Extract the (X, Y) coordinate from the center of the cell holding the provided text.  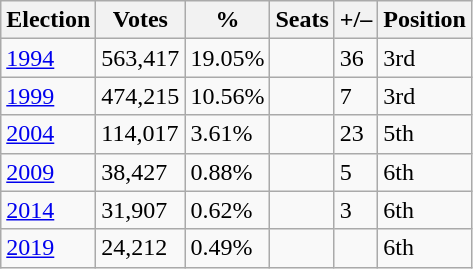
2004 (48, 134)
38,427 (140, 172)
Election (48, 20)
36 (356, 58)
5 (356, 172)
563,417 (140, 58)
24,212 (140, 248)
474,215 (140, 96)
1994 (48, 58)
5th (425, 134)
23 (356, 134)
Votes (140, 20)
3.61% (228, 134)
% (228, 20)
31,907 (140, 210)
2009 (48, 172)
7 (356, 96)
2014 (48, 210)
Position (425, 20)
+/– (356, 20)
1999 (48, 96)
2019 (48, 248)
19.05% (228, 58)
0.49% (228, 248)
0.88% (228, 172)
Seats (302, 20)
3 (356, 210)
10.56% (228, 96)
114,017 (140, 134)
0.62% (228, 210)
